Find where the given text appears and provide that cell's center as [X, Y] coordinate. 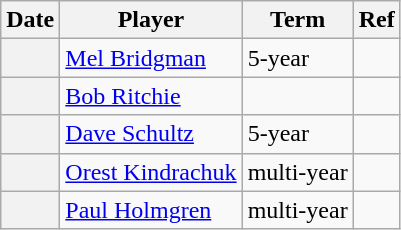
Paul Holmgren [151, 210]
Dave Schultz [151, 134]
Date [30, 20]
Mel Bridgman [151, 58]
Player [151, 20]
Bob Ritchie [151, 96]
Term [298, 20]
Ref [376, 20]
Orest Kindrachuk [151, 172]
